Scan for the cell matching the given text and deliver its (x, y) coordinate at center. 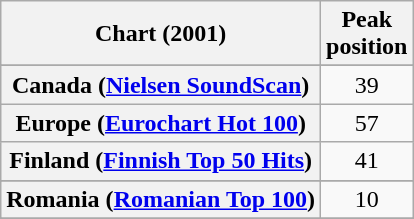
Canada (Nielsen SoundScan) (161, 85)
Europe (Eurochart Hot 100) (161, 123)
Romania (Romanian Top 100) (161, 199)
Chart (2001) (161, 34)
57 (367, 123)
Finland (Finnish Top 50 Hits) (161, 161)
10 (367, 199)
Peakposition (367, 34)
39 (367, 85)
41 (367, 161)
